Provide the [x, y] coordinate of the cell's center where the given text is located.  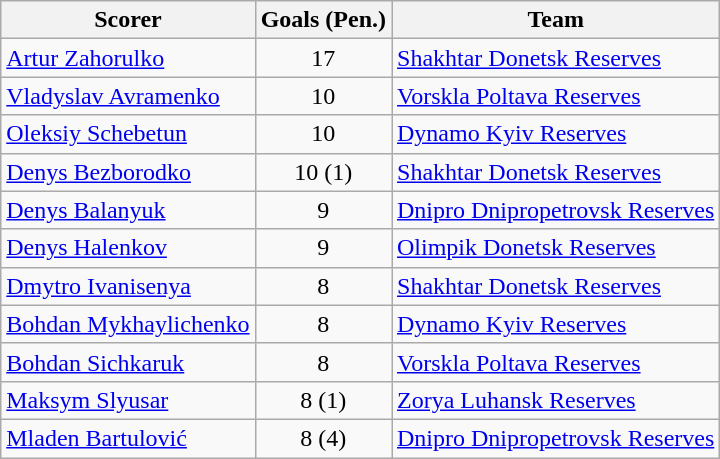
Bohdan Sichkaruk [128, 362]
Oleksiy Schebetun [128, 134]
Denys Bezborodko [128, 172]
Dmytro Ivanisenya [128, 286]
Bohdan Mykhaylichenko [128, 324]
Artur Zahorulko [128, 58]
Vladyslav Avramenko [128, 96]
8 (1) [323, 400]
Scorer [128, 20]
Denys Halenkov [128, 248]
Zorya Luhansk Reserves [556, 400]
17 [323, 58]
Maksym Slyusar [128, 400]
Team [556, 20]
Goals (Pen.) [323, 20]
Olimpik Donetsk Reserves [556, 248]
10 (1) [323, 172]
8 (4) [323, 438]
Mladen Bartulović [128, 438]
Denys Balanyuk [128, 210]
